For the text-containing cell, return its midpoint in (X, Y) coordinate format. 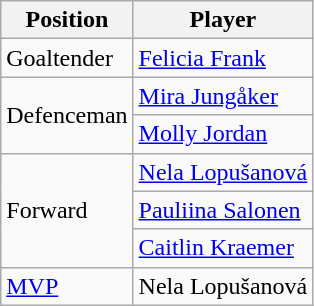
Caitlin Kraemer (223, 248)
Molly Jordan (223, 134)
MVP (67, 286)
Pauliina Salonen (223, 210)
Player (223, 20)
Felicia Frank (223, 58)
Mira Jungåker (223, 96)
Defenceman (67, 115)
Goaltender (67, 58)
Position (67, 20)
Forward (67, 210)
